Extract the [x, y] coordinate from the center of the cell holding the provided text.  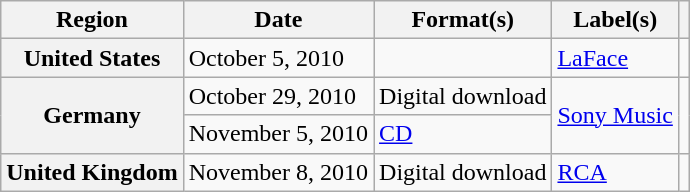
November 8, 2010 [278, 172]
Region [92, 20]
October 29, 2010 [278, 96]
United States [92, 58]
CD [463, 134]
October 5, 2010 [278, 58]
Date [278, 20]
LaFace [615, 58]
RCA [615, 172]
November 5, 2010 [278, 134]
Format(s) [463, 20]
United Kingdom [92, 172]
Sony Music [615, 115]
Label(s) [615, 20]
Germany [92, 115]
